For the text-containing cell, return its midpoint in [x, y] coordinate format. 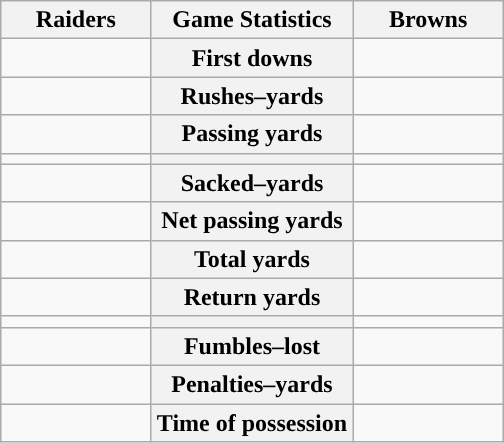
First downs [252, 58]
Game Statistics [252, 20]
Fumbles–lost [252, 346]
Return yards [252, 297]
Rushes–yards [252, 96]
Net passing yards [252, 221]
Time of possession [252, 423]
Total yards [252, 259]
Browns [428, 20]
Sacked–yards [252, 183]
Penalties–yards [252, 384]
Passing yards [252, 134]
Raiders [76, 20]
